Return (X, Y) of the center of cell containing provided text 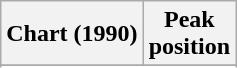
Chart (1990) (72, 34)
Peakposition (189, 34)
